Identify which cell holds the provided text, then report its [x, y] central coordinate. 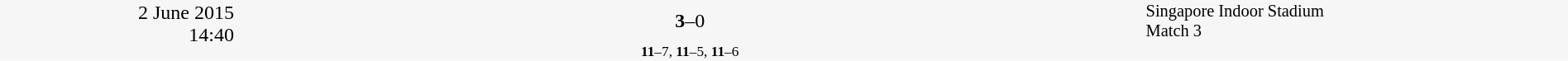
11–7, 11–5, 11–6 [690, 51]
3–0 [690, 21]
2 June 201514:40 [117, 30]
Singapore Indoor StadiumMatch 3 [1356, 21]
